Locate the cell with the specified text and output its [X, Y] center coordinate. 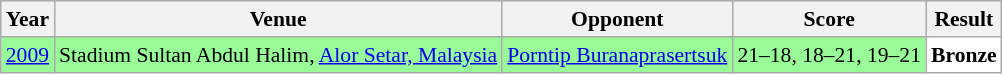
Stadium Sultan Abdul Halim, Alor Setar, Malaysia [278, 55]
Result [964, 19]
Venue [278, 19]
21–18, 18–21, 19–21 [829, 55]
Score [829, 19]
Opponent [617, 19]
Bronze [964, 55]
Porntip Buranaprasertsuk [617, 55]
2009 [28, 55]
Year [28, 19]
